Capture the cell that displays the provided text and extract its (X, Y) central coordinate. 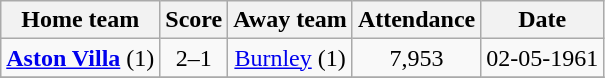
2–1 (194, 58)
Score (194, 20)
Burnley (1) (290, 58)
02-05-1961 (542, 58)
Aston Villa (1) (80, 58)
7,953 (416, 58)
Attendance (416, 20)
Home team (80, 20)
Date (542, 20)
Away team (290, 20)
